Search for the cell housing the specified text and yield its (x, y) center coordinate. 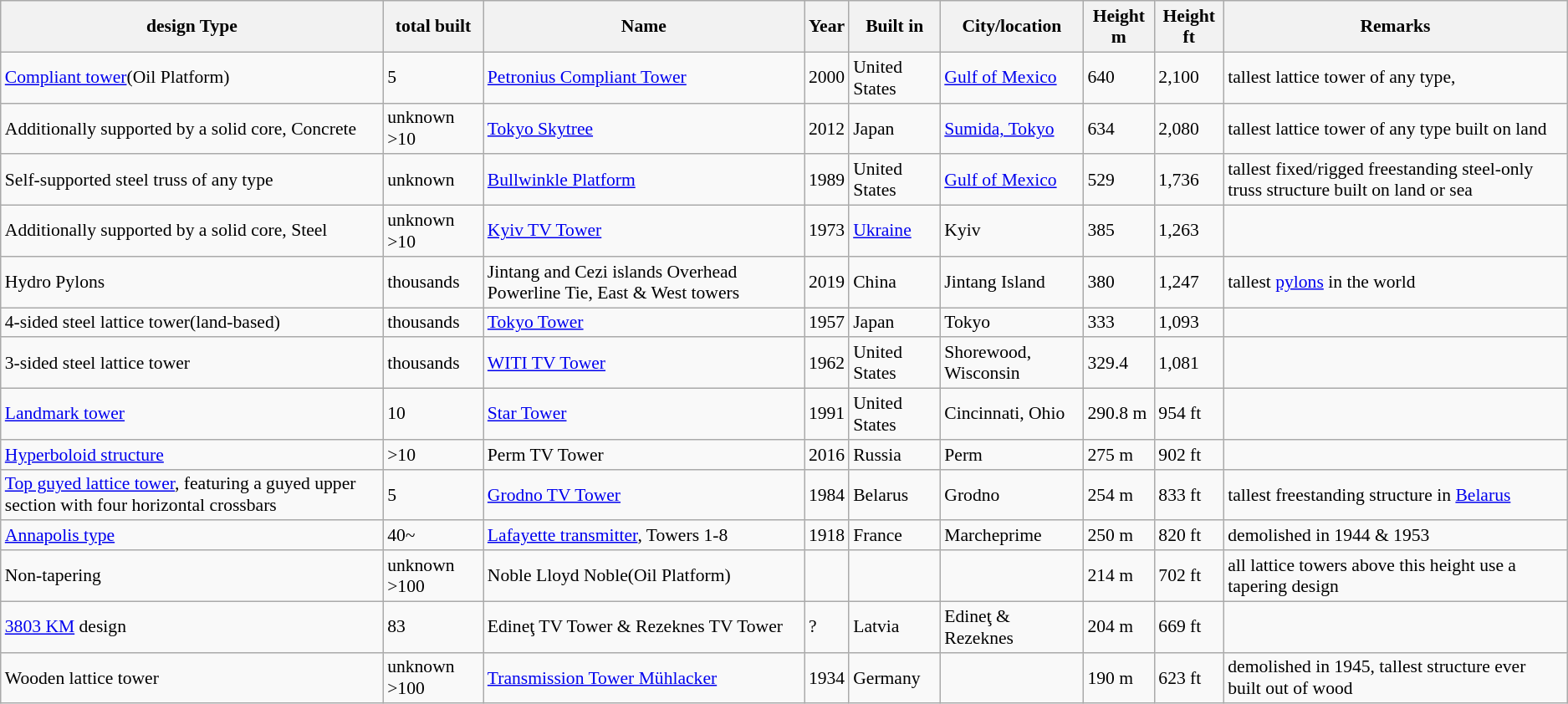
Jintang Island (1012, 283)
623 ft (1189, 677)
demolished in 1944 & 1953 (1395, 536)
tallest lattice tower of any type built on land (1395, 129)
1991 (826, 415)
1,736 (1189, 181)
1,263 (1189, 231)
total built (433, 27)
Tokyo (1012, 323)
Marcheprime (1012, 536)
Belarus (895, 495)
2012 (826, 129)
2016 (826, 455)
254 m (1119, 495)
Additionally supported by a solid core, Steel (192, 231)
Edineţ TV Tower & Rezeknes TV Tower (644, 627)
Self-supported steel truss of any type (192, 181)
Sumida, Tokyo (1012, 129)
2019 (826, 283)
204 m (1119, 627)
Cincinnati, Ohio (1012, 415)
Jintang and Cezi islands Overhead Powerline Tie, East & West towers (644, 283)
820 ft (1189, 536)
385 (1119, 231)
France (895, 536)
954 ft (1189, 415)
Year (826, 27)
1,081 (1189, 363)
1984 (826, 495)
702 ft (1189, 575)
Additionally supported by a solid core, Concrete (192, 129)
Compliant tower(Oil Platform) (192, 77)
Kyiv TV Tower (644, 231)
tallest fixed/rigged freestanding steel-only truss structure built on land or sea (1395, 181)
unknown (433, 181)
Kyiv (1012, 231)
Shorewood, Wisconsin (1012, 363)
1,247 (1189, 283)
529 (1119, 181)
demolished in 1945, tallest structure ever built out of wood (1395, 677)
? (826, 627)
83 (433, 627)
Lafayette transmitter, Towers 1-8 (644, 536)
10 (433, 415)
640 (1119, 77)
1918 (826, 536)
tallest freestanding structure in Belarus (1395, 495)
2,100 (1189, 77)
Latvia (895, 627)
1934 (826, 677)
City/location (1012, 27)
3803 KM design (192, 627)
tallest lattice tower of any type, (1395, 77)
Perm TV Tower (644, 455)
Ukraine (895, 231)
Edineţ & Rezeknes (1012, 627)
Tokyo Tower (644, 323)
190 m (1119, 677)
Height m (1119, 27)
902 ft (1189, 455)
329.4 (1119, 363)
4-sided steel lattice tower(land-based) (192, 323)
WITI TV Tower (644, 363)
Hydro Pylons (192, 283)
all lattice towers above this height use a tapering design (1395, 575)
Annapolis type (192, 536)
Petronius Compliant Tower (644, 77)
Non-tapering (192, 575)
1957 (826, 323)
275 m (1119, 455)
380 (1119, 283)
Remarks (1395, 27)
669 ft (1189, 627)
Russia (895, 455)
Height ft (1189, 27)
Top guyed lattice tower, featuring a guyed upper section with four horizontal crossbars (192, 495)
Wooden lattice tower (192, 677)
Hyperboloid structure (192, 455)
Grodno (1012, 495)
214 m (1119, 575)
Noble Lloyd Noble(Oil Platform) (644, 575)
Name (644, 27)
1962 (826, 363)
3-sided steel lattice tower (192, 363)
1989 (826, 181)
Tokyo Skytree (644, 129)
333 (1119, 323)
1,093 (1189, 323)
833 ft (1189, 495)
Landmark tower (192, 415)
China (895, 283)
Bullwinkle Platform (644, 181)
1973 (826, 231)
634 (1119, 129)
Transmission Tower Mühlacker (644, 677)
>10 (433, 455)
Grodno TV Tower (644, 495)
290.8 m (1119, 415)
Star Tower (644, 415)
Perm (1012, 455)
2,080 (1189, 129)
2000 (826, 77)
250 m (1119, 536)
tallest pylons in the world (1395, 283)
Built in (895, 27)
Germany (895, 677)
design Type (192, 27)
40~ (433, 536)
